Find where the given text appears and provide that cell's center as [x, y] coordinate. 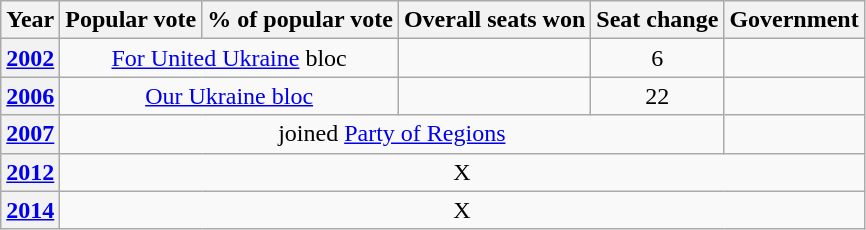
Seat change [658, 20]
Year [30, 20]
2007 [30, 134]
joined Party of Regions [392, 134]
22 [658, 96]
For United Ukraine bloc [230, 58]
Popular vote [131, 20]
% of popular vote [300, 20]
2002 [30, 58]
6 [658, 58]
Government [794, 20]
2014 [30, 210]
2012 [30, 172]
2006 [30, 96]
Overall seats won [494, 20]
Our Ukraine bloc [230, 96]
